Detect which cell encompasses the target text, then output its [X, Y] center coordinate. 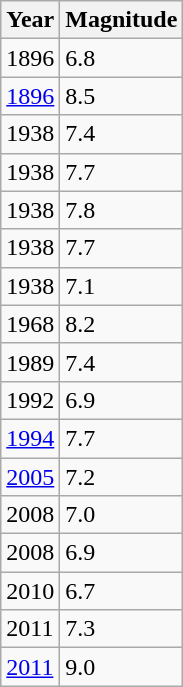
7.1 [122, 286]
6.7 [122, 591]
1992 [30, 400]
1968 [30, 324]
8.5 [122, 96]
7.8 [122, 210]
7.3 [122, 629]
6.8 [122, 58]
1989 [30, 362]
7.2 [122, 477]
Magnitude [122, 20]
2010 [30, 591]
8.2 [122, 324]
Year [30, 20]
9.0 [122, 667]
2005 [30, 477]
1994 [30, 438]
7.0 [122, 515]
